From the cell containing the given text, extract its center point as (x, y) coordinate. 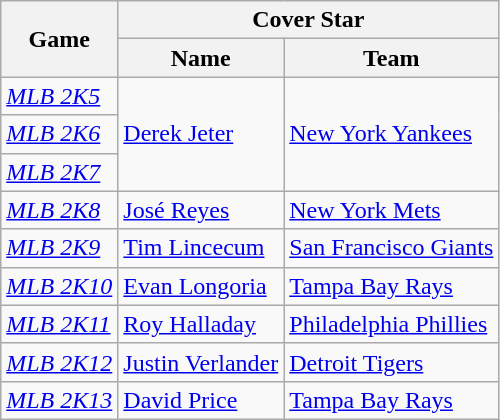
New York Yankees (392, 134)
Philadelphia Phillies (392, 324)
MLB 2K6 (60, 134)
Roy Halladay (201, 324)
New York Mets (392, 210)
MLB 2K11 (60, 324)
Game (60, 39)
San Francisco Giants (392, 248)
Justin Verlander (201, 362)
Cover Star (308, 20)
MLB 2K10 (60, 286)
MLB 2K9 (60, 248)
Evan Longoria (201, 286)
Team (392, 58)
Derek Jeter (201, 134)
MLB 2K13 (60, 400)
David Price (201, 400)
MLB 2K7 (60, 172)
Detroit Tigers (392, 362)
Name (201, 58)
MLB 2K5 (60, 96)
MLB 2K8 (60, 210)
Tim Lincecum (201, 248)
José Reyes (201, 210)
MLB 2K12 (60, 362)
